For the text-containing cell, return its midpoint in (x, y) coordinate format. 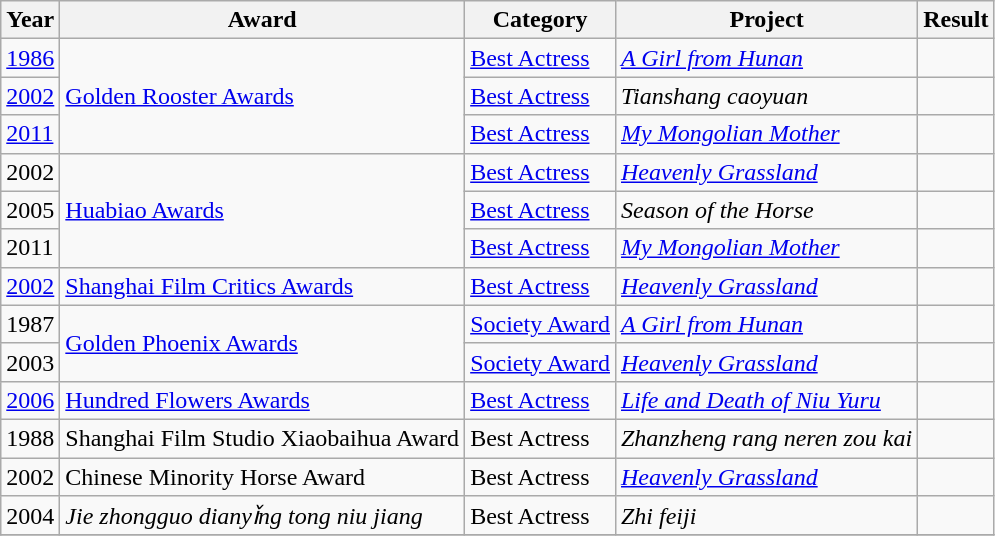
Golden Rooster Awards (262, 96)
Year (30, 20)
2004 (30, 516)
Category (540, 20)
Shanghai Film Critics Awards (262, 286)
2006 (30, 400)
Zhanzheng rang neren zou kai (766, 438)
1987 (30, 324)
2003 (30, 362)
Season of the Horse (766, 210)
Chinese Minority Horse Award (262, 477)
Result (956, 20)
Huabiao Awards (262, 210)
1988 (30, 438)
Award (262, 20)
Shanghai Film Studio Xiaobaihua Award (262, 438)
2005 (30, 210)
Hundred Flowers Awards (262, 400)
Jie zhongguo dianyǐng tong niu jiang (262, 516)
Golden Phoenix Awards (262, 343)
Tianshang caoyuan (766, 96)
1986 (30, 58)
Zhi feiji (766, 516)
Life and Death of Niu Yuru (766, 400)
Project (766, 20)
